Locate the cell with the specified text and output its [X, Y] center coordinate. 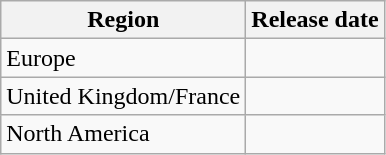
Europe [124, 58]
Region [124, 20]
United Kingdom/France [124, 96]
Release date [315, 20]
North America [124, 134]
